Output the [X, Y] coordinate of the center of the cell containing the given text.  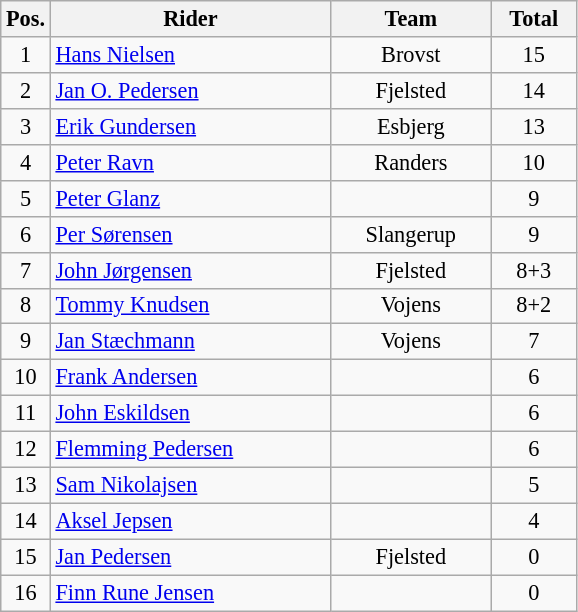
3 [26, 126]
Rider [190, 19]
Flemming Pedersen [190, 450]
8+2 [534, 306]
16 [26, 593]
Aksel Jepsen [190, 521]
John Eskildsen [190, 414]
Erik Gundersen [190, 126]
Tommy Knudsen [190, 306]
Brovst [411, 55]
12 [26, 450]
8+3 [534, 270]
Frank Andersen [190, 378]
Jan Pedersen [190, 557]
Peter Ravn [190, 162]
8 [26, 306]
Jan Stæchmann [190, 342]
Hans Nielsen [190, 55]
Finn Rune Jensen [190, 593]
Sam Nikolajsen [190, 485]
2 [26, 90]
Peter Glanz [190, 198]
11 [26, 414]
Jan O. Pedersen [190, 90]
John Jørgensen [190, 270]
1 [26, 55]
Randers [411, 162]
Per Sørensen [190, 234]
Slangerup [411, 234]
Total [534, 19]
Pos. [26, 19]
Team [411, 19]
Esbjerg [411, 126]
